Return [x, y] of the center of cell containing provided text 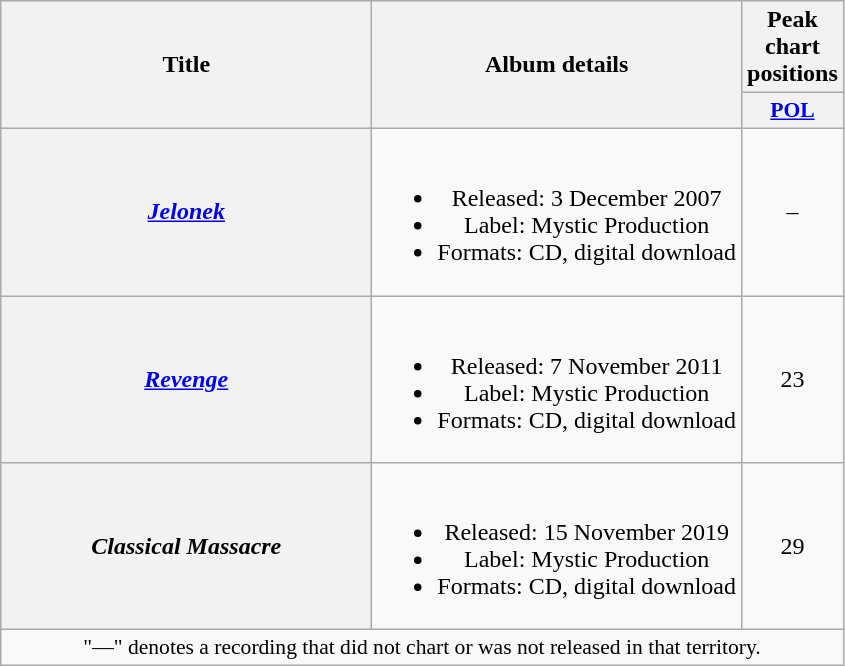
Revenge [186, 380]
Title [186, 65]
Jelonek [186, 212]
Peak chart positions [793, 47]
POL [793, 111]
Released: 7 November 2011Label: Mystic ProductionFormats: CD, digital download [557, 380]
23 [793, 380]
29 [793, 546]
Classical Massacre [186, 546]
– [793, 212]
Released: 15 November 2019Label: Mystic ProductionFormats: CD, digital download [557, 546]
"—" denotes a recording that did not chart or was not released in that territory. [422, 648]
Released: 3 December 2007Label: Mystic ProductionFormats: CD, digital download [557, 212]
Album details [557, 65]
